Scan for the cell matching the given text and deliver its (X, Y) coordinate at center. 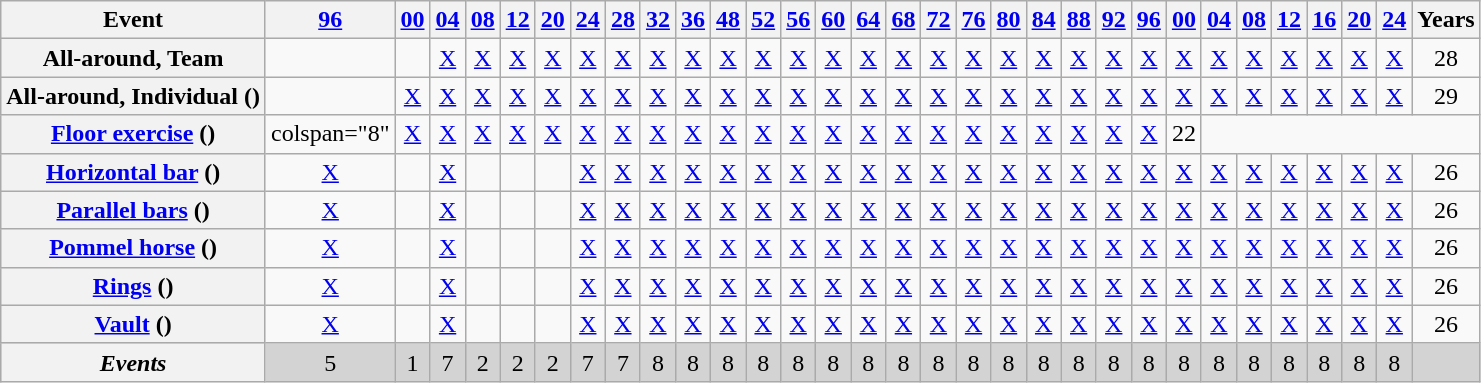
Parallel bars () (134, 210)
5 (330, 362)
36 (692, 20)
68 (904, 20)
Event (134, 20)
52 (764, 20)
Years (1446, 20)
Pommel horse () (134, 248)
80 (1008, 20)
Vault () (134, 324)
All-around, Individual () (134, 96)
88 (1078, 20)
60 (834, 20)
29 (1446, 96)
72 (938, 20)
84 (1044, 20)
48 (728, 20)
Events (134, 362)
64 (868, 20)
56 (798, 20)
Floor exercise () (134, 134)
16 (1324, 20)
colspan="8" (330, 134)
92 (1114, 20)
Rings () (134, 286)
32 (658, 20)
All-around, Team (134, 58)
Horizontal bar () (134, 172)
76 (974, 20)
1 (412, 362)
22 (1184, 134)
